Identify which cell holds the provided text, then report its (X, Y) central coordinate. 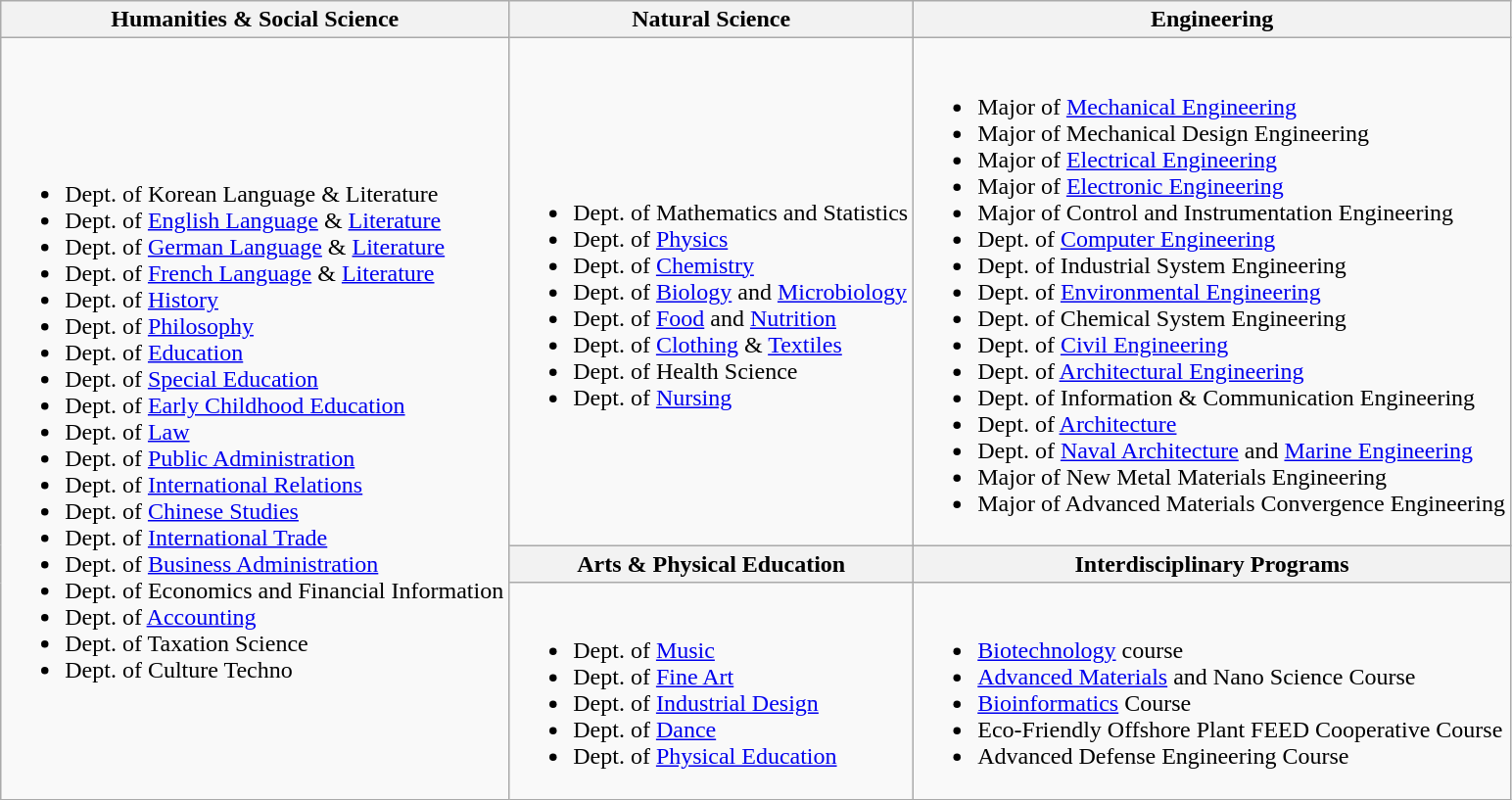
Arts & Physical Education (711, 564)
Engineering (1212, 20)
Interdisciplinary Programs (1212, 564)
Dept. of MusicDept. of Fine ArtDept. of Industrial DesignDept. of DanceDept. of Physical Education (711, 691)
Natural Science (711, 20)
Humanities & Social Science (255, 20)
